Extract the (X, Y) coordinate from the center of the cell holding the provided text.  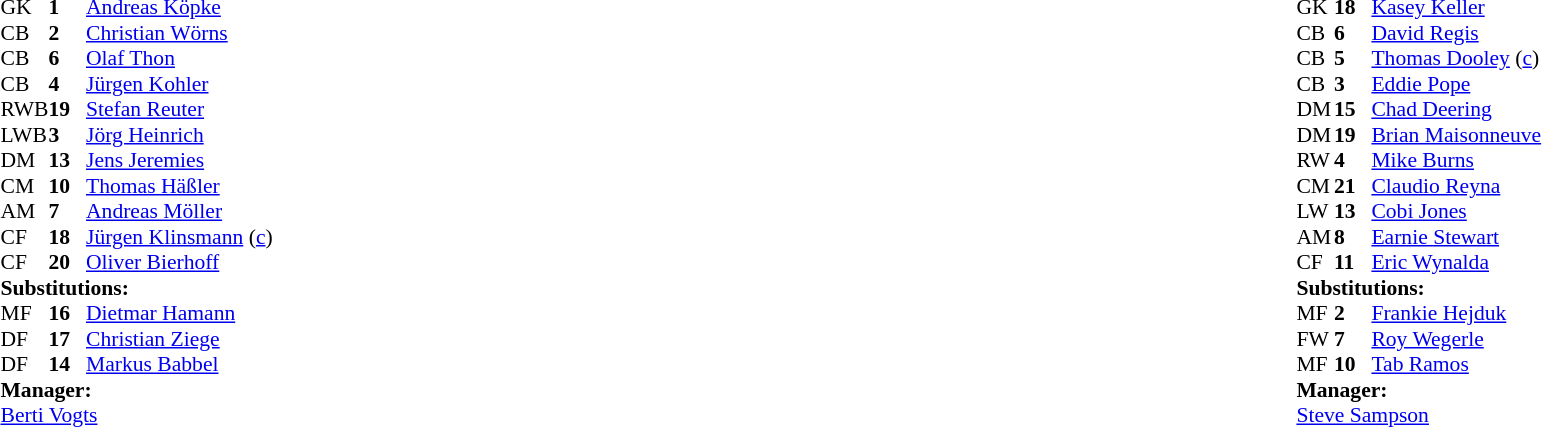
21 (1353, 186)
David Regis (1456, 33)
8 (1353, 237)
Mike Burns (1456, 161)
Roy Wegerle (1456, 339)
Stefan Reuter (180, 109)
Jürgen Kohler (180, 84)
Frankie Hejduk (1456, 313)
18 (67, 237)
14 (67, 365)
FW (1315, 339)
Eric Wynalda (1456, 263)
Christian Wörns (180, 33)
11 (1353, 263)
RW (1315, 161)
Brian Maisonneuve (1456, 135)
LW (1315, 211)
5 (1353, 59)
Jens Jeremies (180, 161)
16 (67, 313)
Jürgen Klinsmann (c) (180, 237)
Eddie Pope (1456, 84)
Cobi Jones (1456, 211)
17 (67, 339)
Chad Deering (1456, 109)
Claudio Reyna (1456, 186)
15 (1353, 109)
20 (67, 263)
Markus Babbel (180, 365)
Thomas Häßler (180, 186)
Olaf Thon (180, 59)
Oliver Bierhoff (180, 263)
Thomas Dooley (c) (1456, 59)
Tab Ramos (1456, 365)
LWB (24, 135)
RWB (24, 109)
Andreas Möller (180, 211)
Christian Ziege (180, 339)
Jörg Heinrich (180, 135)
Earnie Stewart (1456, 237)
Dietmar Hamann (180, 313)
